Extract the [X, Y] coordinate from the center of the cell holding the provided text.  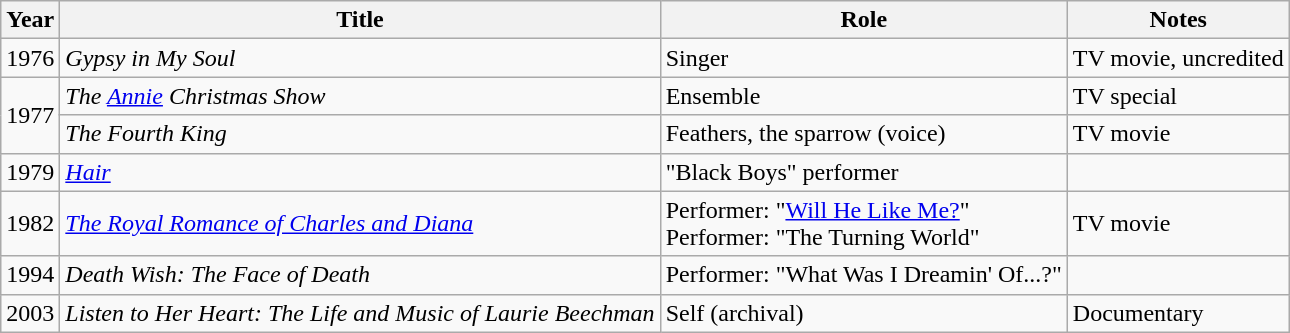
2003 [30, 313]
TV special [1178, 96]
Notes [1178, 20]
Year [30, 20]
The Royal Romance of Charles and Diana [360, 224]
Ensemble [864, 96]
The Annie Christmas Show [360, 96]
Hair [360, 172]
1977 [30, 115]
Gypsy in My Soul [360, 58]
Performer: "Will He Like Me?"Performer: "The Turning World" [864, 224]
Documentary [1178, 313]
1979 [30, 172]
Listen to Her Heart: The Life and Music of Laurie Beechman [360, 313]
Title [360, 20]
Self (archival) [864, 313]
1976 [30, 58]
"Black Boys" performer [864, 172]
1982 [30, 224]
Death Wish: The Face of Death [360, 275]
Performer: "What Was I Dreamin' Of...?" [864, 275]
Role [864, 20]
The Fourth King [360, 134]
TV movie, uncredited [1178, 58]
1994 [30, 275]
Singer [864, 58]
Feathers, the sparrow (voice) [864, 134]
